Detect which cell encompasses the target text, then output its [X, Y] center coordinate. 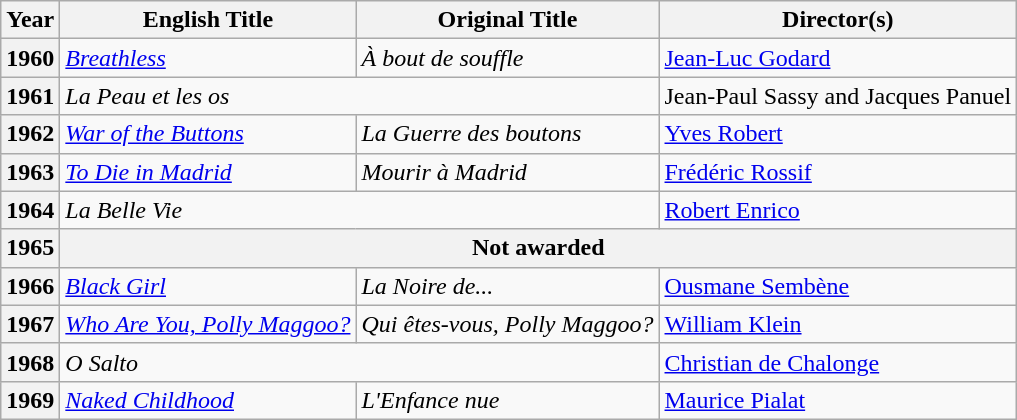
O Salto [360, 362]
Black Girl [208, 286]
Original Title [508, 20]
Ousmane Sembène [838, 286]
William Klein [838, 324]
1968 [30, 362]
Mourir à Madrid [508, 172]
Jean-Luc Godard [838, 58]
1965 [30, 248]
War of the Buttons [208, 134]
Naked Childhood [208, 400]
La Belle Vie [360, 210]
1967 [30, 324]
Jean-Paul Sassy and Jacques Panuel [838, 96]
Not awarded [538, 248]
Qui êtes-vous, Polly Maggoo? [508, 324]
La Noire de... [508, 286]
Breathless [208, 58]
English Title [208, 20]
La Guerre des boutons [508, 134]
1961 [30, 96]
Christian de Chalonge [838, 362]
Director(s) [838, 20]
1960 [30, 58]
Robert Enrico [838, 210]
Yves Robert [838, 134]
Frédéric Rossif [838, 172]
1966 [30, 286]
1962 [30, 134]
Maurice Pialat [838, 400]
1964 [30, 210]
L'Enfance nue [508, 400]
To Die in Madrid [208, 172]
Who Are You, Polly Maggoo? [208, 324]
Year [30, 20]
À bout de souffle [508, 58]
1969 [30, 400]
La Peau et les os [360, 96]
1963 [30, 172]
